Provide the [X, Y] coordinate of the cell's center where the given text is located.  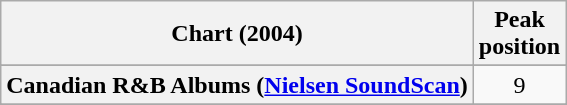
9 [519, 85]
Peakposition [519, 34]
Canadian R&B Albums (Nielsen SoundScan) [238, 85]
Chart (2004) [238, 34]
